Search for the cell housing the specified text and yield its [X, Y] center coordinate. 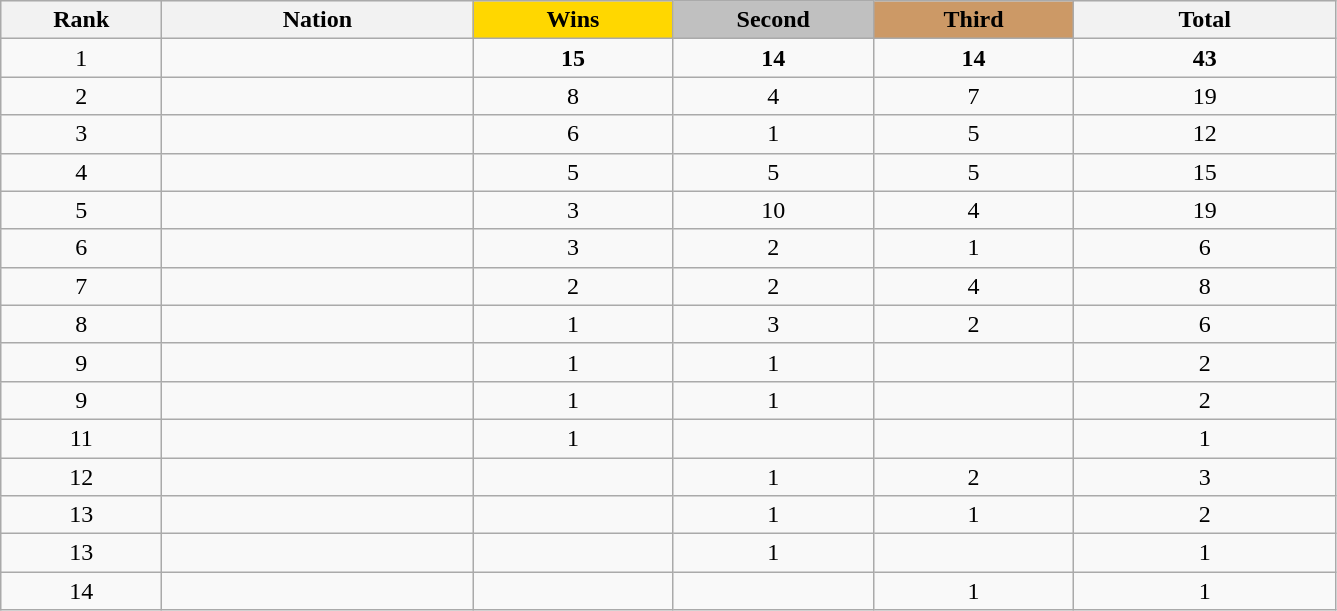
Nation [318, 20]
Second [773, 20]
43 [1205, 58]
Third [973, 20]
11 [82, 438]
Total [1205, 20]
Wins [573, 20]
10 [773, 210]
Rank [82, 20]
